Determine the [X, Y] coordinate at the center of the cell enclosing the given text.  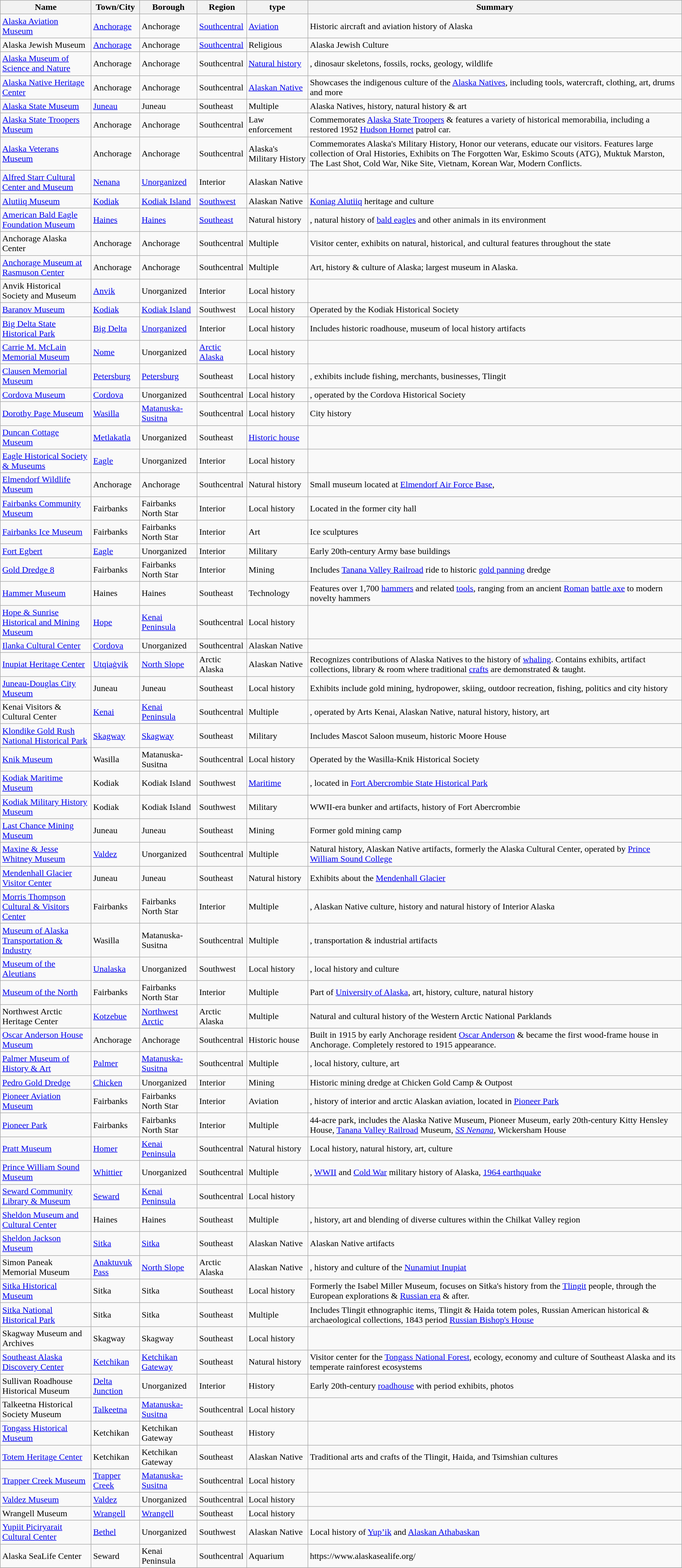
, natural history of bald eagles and other animals in its environment [495, 219]
Ilanka Cultural Center [46, 646]
Law enforcement [277, 125]
Mendenhall Glacier Visitor Center [46, 878]
Local history of Yup’ik and Alaskan Athabaskan [495, 1532]
Commemorates Alaska State Troopers & features a variety of historical memorabilia, including a restored 1952 Hudson Hornet patrol car. [495, 125]
Hope & Sunrise Historical and Mining Museum [46, 622]
Yupiit Piciryarait Cultural Center [46, 1532]
Anvik Historical Society and Museum [46, 291]
Alaska Veterans Museum [46, 153]
Maxine & Jesse Whitney Museum [46, 854]
, operated by the Cordova Historical Society [495, 395]
Maritime [277, 783]
https://www.alaskasealife.org/ [495, 1556]
Carrie M. McLain Memorial Museum [46, 352]
Prince William Sound Museum [46, 1172]
Exhibits about the Mendenhall Glacier [495, 878]
Elmendorf Wildlife Museum [46, 485]
Dorothy Page Museum [46, 413]
Summary [495, 7]
Includes Mascot Saloon museum, historic Moore House [495, 736]
Region [222, 7]
Oscar Anderson House Museum [46, 1040]
Alaska Aviation Museum [46, 26]
Anvik [115, 291]
Town/City [115, 7]
Visitor center for the Tongass National Forest, ecology, economy and culture of Southeast Alaska and its temperate rainforest ecosystems [495, 1362]
City history [495, 413]
Alaska Jewish Museum [46, 45]
Anaktuvuk Pass [115, 1267]
Local history, natural history, art, culture [495, 1149]
Juneau-Douglas City Museum [46, 688]
Totem Heritage Center [46, 1457]
Technology [277, 593]
Located in the former city hall [495, 508]
, WWII and Cold War military history of Alaska, 1964 earthquake [495, 1172]
Talkeetna [115, 1410]
Inupiat Heritage Center [46, 665]
Tongass Historical Museum [46, 1433]
Delta Junction [115, 1386]
Baranov Museum [46, 310]
Museum of the Aleutians [46, 969]
Unalaska [115, 969]
Northwest Arctic Heritage Center [46, 1016]
Valdez Museum [46, 1499]
Knik Museum [46, 760]
Seward Community Library & Museum [46, 1196]
, Alaskan Native culture, history and natural history of Interior Alaska [495, 906]
Pedro Gold Dredge [46, 1083]
, history, art and blending of diverse cultures within the Chilkat Valley region [495, 1220]
Kenai Visitors & Cultural Center [46, 712]
Religious [277, 45]
Kotzebue [115, 1016]
Part of University of Alaska, art, history, culture, natural history [495, 992]
Exhibits include gold mining, hydropower, skiing, outdoor recreation, fishing, politics and city history [495, 688]
Klondike Gold Rush National Historical Park [46, 736]
Museum of Alaska Transportation & Industry [46, 940]
Small museum located at Elmendorf Air Force Base, [495, 485]
Pioneer Park [46, 1125]
Sitka National Historical Park [46, 1314]
Traditional arts and crafts of the Tlingit, Haida, and Tsimshian cultures [495, 1457]
Fort Egbert [46, 551]
Historic mining dredge at Chicken Gold Camp & Outpost [495, 1083]
Historic aircraft and aviation history of Alaska [495, 26]
Natural history, Alaskan Native artifacts, formerly the Alaska Cultural Center, operated by Prince William Sound College [495, 854]
Sullivan Roadhouse Historical Museum [46, 1386]
Sheldon Museum and Cultural Center [46, 1220]
Pioneer Aviation Museum [46, 1101]
, history of interior and arctic Alaskan aviation, located in Pioneer Park [495, 1101]
Formerly the Isabel Miller Museum, focuses on Sitka's history from the Tlingit people, through the European explorations & Russian era & after. [495, 1291]
Nenana [115, 182]
Hope [115, 622]
, local history and culture [495, 969]
Talkeetna Historical Society Museum [46, 1410]
Northwest Arctic [168, 1016]
Clausen Memorial Museum [46, 376]
Alaska SeaLife Center [46, 1556]
WWII-era bunker and artifacts, history of Fort Abercrombie [495, 807]
Built in 1915 by early Anchorage resident Oscar Anderson & became the first wood-frame house in Anchorage. Completely restored to 1915 appearance. [495, 1040]
Includes Tanana Valley Railroad ride to historic gold panning dredge [495, 569]
Anchorage Alaska Center [46, 243]
Anchorage Museum at Rasmuson Center [46, 267]
Kodiak Military History Museum [46, 807]
Museum of the North [46, 992]
Alaska Museum of Science and Nature [46, 63]
Utqiaġvik [115, 665]
Alaska Jewish Culture [495, 45]
Koniag Alutiiq heritage and culture [495, 201]
Early 20th-century Army base buildings [495, 551]
Bethel [115, 1532]
Gold Dredge 8 [46, 569]
Palmer [115, 1064]
Features over 1,700 hammers and related tools, ranging from an ancient Roman battle axe to modern novelty hammers [495, 593]
Chicken [115, 1083]
Wrangell Museum [46, 1513]
Showcases the indigenous culture of the Alaska Natives, including tools, watercraft, clothing, art, drums and more [495, 87]
Hammer Museum [46, 593]
Fairbanks Ice Museum [46, 532]
, located in Fort Abercrombie State Historical Park [495, 783]
Alaskan Native artifacts [495, 1244]
Southeast Alaska Discovery Center [46, 1362]
Alutiiq Museum [46, 201]
Kodiak Maritime Museum [46, 783]
Last Chance Mining Museum [46, 830]
Borough [168, 7]
American Bald Eagle Foundation Museum [46, 219]
Alfred Starr Cultural Center and Museum [46, 182]
Operated by the Wasilla-Knik Historical Society [495, 760]
Kenai [115, 712]
Morris Thompson Cultural & Visitors Center [46, 906]
Homer [115, 1149]
Eagle Historical Society & Museums [46, 461]
Includes historic roadhouse, museum of local history artifacts [495, 329]
Visitor center, exhibits on natural, historical, and cultural features throughout the state [495, 243]
Alaska State Troopers Museum [46, 125]
, local history, culture, art [495, 1064]
type [277, 7]
Duncan Cottage Museum [46, 437]
Early 20th-century roadhouse with period exhibits, photos [495, 1386]
, dinosaur skeletons, fossils, rocks, geology, wildlife [495, 63]
Whittier [115, 1172]
Natural and cultural history of the Western Arctic National Parklands [495, 1016]
Former gold mining camp [495, 830]
Sitka Historical Museum [46, 1291]
Skagway Museum and Archives [46, 1338]
Simon Paneak Memorial Museum [46, 1267]
Name [46, 7]
Fairbanks Community Museum [46, 508]
Ice sculptures [495, 532]
Aquarium [277, 1556]
Trapper Creek Museum [46, 1481]
Nome [115, 352]
Pratt Museum [46, 1149]
Big Delta State Historical Park [46, 329]
Alaska State Museum [46, 106]
Alaska Natives, history, natural history & art [495, 106]
Trapper Creek [115, 1481]
Art [277, 532]
Alaska Native Heritage Center [46, 87]
, exhibits include fishing, merchants, businesses, Tlingit [495, 376]
Art, history & culture of Alaska; largest museum in Alaska. [495, 267]
Palmer Museum of History & Art [46, 1064]
Metlakatla [115, 437]
, history and culture of the Nunamiut Inupiat [495, 1267]
Cordova Museum [46, 395]
Sheldon Jackson Museum [46, 1244]
Operated by the Kodiak Historical Society [495, 310]
Big Delta [115, 329]
Alaska's Military History [277, 153]
, transportation & industrial artifacts [495, 940]
, operated by Arts Kenai, Alaskan Native, natural history, history, art [495, 712]
